Capture the cell that displays the provided text and extract its (X, Y) central coordinate. 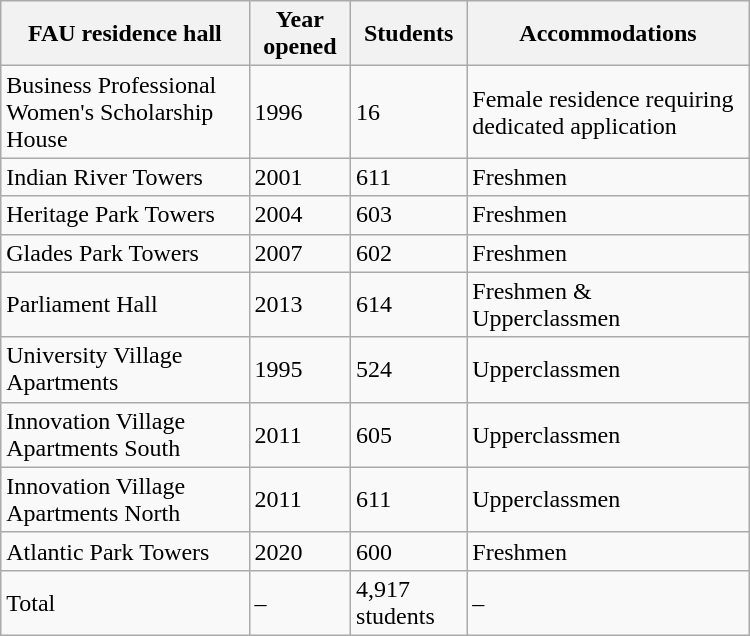
1995 (300, 370)
Female residence requiring dedicated application (608, 112)
University Village Apartments (125, 370)
FAU residence hall (125, 34)
Innovation Village Apartments South (125, 434)
16 (409, 112)
603 (409, 215)
Students (409, 34)
Glades Park Towers (125, 253)
2020 (300, 551)
Freshmen & Upperclassmen (608, 304)
2013 (300, 304)
2004 (300, 215)
4,917 students (409, 602)
Atlantic Park Towers (125, 551)
600 (409, 551)
Parliament Hall (125, 304)
605 (409, 434)
2007 (300, 253)
524 (409, 370)
Year opened (300, 34)
1996 (300, 112)
602 (409, 253)
Accommodations (608, 34)
614 (409, 304)
Indian River Towers (125, 177)
2001 (300, 177)
Total (125, 602)
Heritage Park Towers (125, 215)
Innovation Village Apartments North (125, 500)
Business Professional Women's Scholarship House (125, 112)
